Locate the cell with the specified text and output its [x, y] center coordinate. 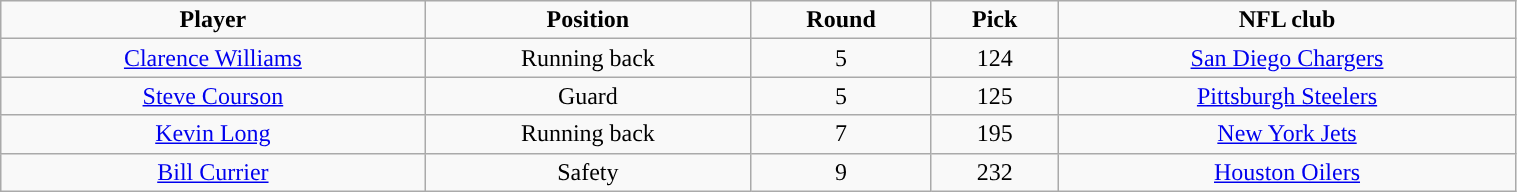
195 [994, 134]
Pittsburgh Steelers [1287, 96]
NFL club [1287, 20]
Clarence Williams [213, 58]
Kevin Long [213, 134]
New York Jets [1287, 134]
7 [842, 134]
Position [588, 20]
Player [213, 20]
Round [842, 20]
232 [994, 172]
9 [842, 172]
San Diego Chargers [1287, 58]
125 [994, 96]
Bill Currier [213, 172]
Pick [994, 20]
Guard [588, 96]
Safety [588, 172]
124 [994, 58]
Steve Courson [213, 96]
Houston Oilers [1287, 172]
